Identify which cell holds the provided text, then report its [x, y] central coordinate. 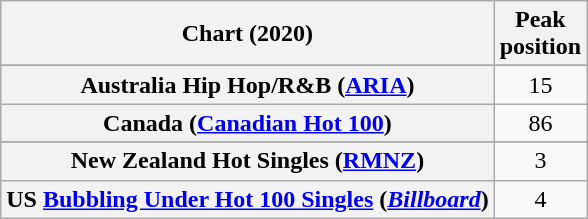
Australia Hip Hop/R&B (ARIA) [248, 85]
New Zealand Hot Singles (RMNZ) [248, 161]
Peakposition [540, 34]
Chart (2020) [248, 34]
86 [540, 123]
Canada (Canadian Hot 100) [248, 123]
4 [540, 199]
3 [540, 161]
15 [540, 85]
US Bubbling Under Hot 100 Singles (Billboard) [248, 199]
